Extract the [x, y] coordinate from the center of the cell holding the provided text.  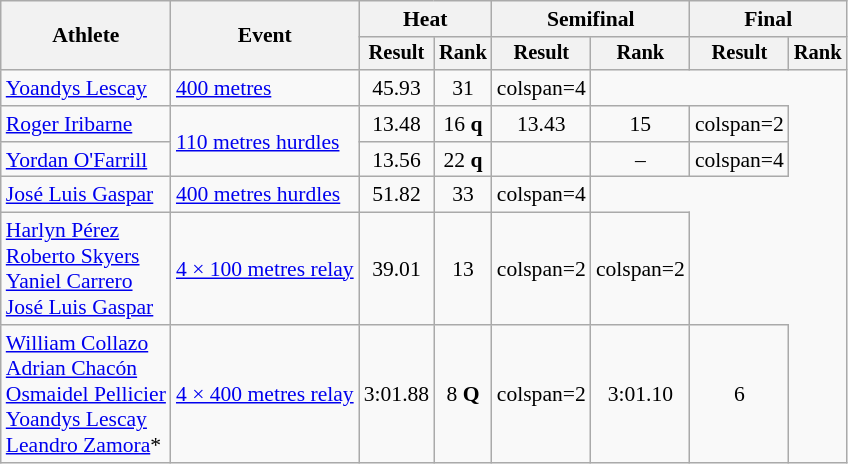
– [640, 160]
33 [463, 195]
4 × 100 metres relay [265, 269]
Roger Iribarne [86, 124]
8 Q [463, 394]
Heat [426, 19]
Yordan O'Farrill [86, 160]
400 metres [265, 88]
13.43 [542, 124]
45.93 [396, 88]
4 × 400 metres relay [265, 394]
13.56 [396, 160]
Final [768, 19]
400 metres hurdles [265, 195]
39.01 [396, 269]
6 [740, 394]
Athlete [86, 36]
31 [463, 88]
Event [265, 36]
13 [463, 269]
Semifinal [591, 19]
Yoandys Lescay [86, 88]
3:01.10 [640, 394]
3:01.88 [396, 394]
William CollazoAdrian ChacónOsmaidel PellicierYoandys LescayLeandro Zamora* [86, 394]
José Luis Gaspar [86, 195]
16 q [463, 124]
Harlyn PérezRoberto SkyersYaniel CarreroJosé Luis Gaspar [86, 269]
110 metres hurdles [265, 142]
13.48 [396, 124]
22 q [463, 160]
51.82 [396, 195]
15 [640, 124]
